Determine the (x, y) coordinate at the center of the cell enclosing the given text.  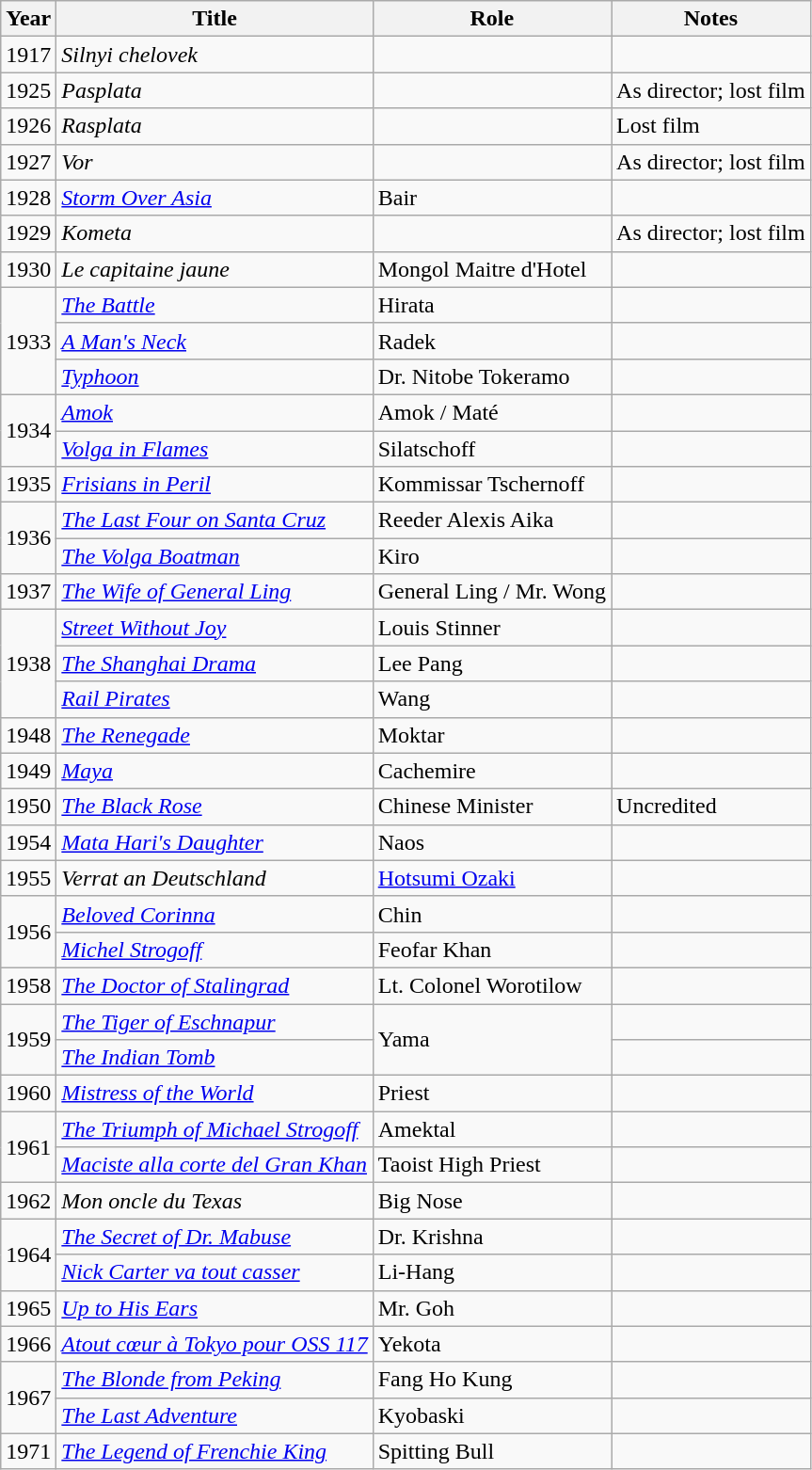
The Volga Boatman (215, 556)
Maciste alla corte del Gran Khan (215, 1165)
Naos (491, 842)
Maya (215, 771)
Lee Pang (491, 663)
Michel Strogoff (215, 950)
The Legend of Frenchie King (215, 1451)
The Secret of Dr. Mabuse (215, 1237)
Beloved Corinna (215, 914)
1938 (28, 663)
Verrat an Deutschland (215, 878)
Atout cœur à Tokyo pour OSS 117 (215, 1344)
Priest (491, 1094)
1929 (28, 233)
Fang Ho Kung (491, 1380)
Taoist High Priest (491, 1165)
1927 (28, 162)
Radek (491, 341)
Uncredited (711, 807)
Typhoon (215, 376)
1954 (28, 842)
Amok / Maté (491, 412)
Mistress of the World (215, 1094)
1966 (28, 1344)
Nick Carter va tout casser (215, 1272)
1959 (28, 1039)
The Doctor of Stalingrad (215, 985)
Mr. Goh (491, 1308)
Title (215, 19)
1933 (28, 341)
1949 (28, 771)
Louis Stinner (491, 628)
Kometa (215, 233)
1925 (28, 90)
The Battle (215, 305)
Rasplata (215, 126)
Moktar (491, 735)
Silnyi chelovek (215, 55)
Yekota (491, 1344)
1948 (28, 735)
A Man's Neck (215, 341)
1960 (28, 1094)
Lt. Colonel Worotilow (491, 985)
Up to His Ears (215, 1308)
1936 (28, 538)
Dr. Nitobe Tokeramo (491, 376)
Li-Hang (491, 1272)
Amok (215, 412)
1971 (28, 1451)
Hirata (491, 305)
1958 (28, 985)
1917 (28, 55)
1937 (28, 592)
The Black Rose (215, 807)
Reeder Alexis Aika (491, 520)
The Tiger of Eschnapur (215, 1021)
1962 (28, 1201)
Frisians in Peril (215, 485)
Spitting Bull (491, 1451)
Role (491, 19)
Mata Hari's Daughter (215, 842)
Bair (491, 198)
Yama (491, 1039)
The Last Adventure (215, 1415)
Silatschoff (491, 449)
Notes (711, 19)
Street Without Joy (215, 628)
Kommissar Tschernoff (491, 485)
Mon oncle du Texas (215, 1201)
Mongol Maitre d'Hotel (491, 269)
Rail Pirates (215, 699)
Kiro (491, 556)
1935 (28, 485)
1961 (28, 1147)
1967 (28, 1398)
1934 (28, 430)
Year (28, 19)
Lost film (711, 126)
Wang (491, 699)
Feofar Khan (491, 950)
The Renegade (215, 735)
1956 (28, 932)
Cachemire (491, 771)
Volga in Flames (215, 449)
The Shanghai Drama (215, 663)
Chinese Minister (491, 807)
The Last Four on Santa Cruz (215, 520)
Vor (215, 162)
1955 (28, 878)
The Indian Tomb (215, 1058)
Amektal (491, 1129)
The Triumph of Michael Strogoff (215, 1129)
Chin (491, 914)
1965 (28, 1308)
Storm Over Asia (215, 198)
1930 (28, 269)
1950 (28, 807)
1926 (28, 126)
Dr. Krishna (491, 1237)
Big Nose (491, 1201)
Hotsumi Ozaki (491, 878)
The Blonde from Peking (215, 1380)
The Wife of General Ling (215, 592)
Le capitaine jaune (215, 269)
General Ling / Mr. Wong (491, 592)
Kyobaski (491, 1415)
1964 (28, 1254)
Pasplata (215, 90)
1928 (28, 198)
